Search for the cell housing the specified text and yield its (X, Y) center coordinate. 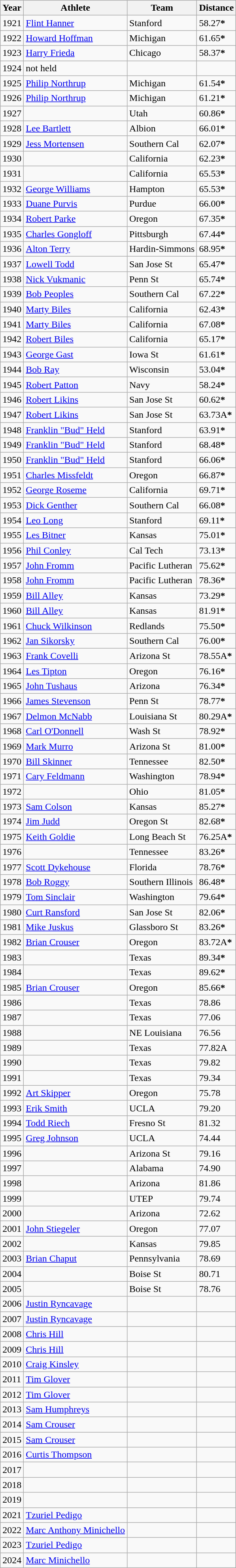
2013 (12, 1410)
Glassboro St (162, 927)
81.86 (217, 1184)
Marc Anthony Minichello (76, 1530)
1986 (12, 1003)
Redlands (162, 626)
Mike Juskus (76, 927)
Jan Sikorsky (76, 641)
1940 (12, 309)
James Stevenson (76, 701)
Frank Covelli (76, 656)
58.37* (217, 53)
79.85 (217, 1244)
Bill Skinner (76, 761)
Phil Conley (76, 550)
Florida (162, 867)
61.54* (217, 83)
66.01* (217, 128)
Brian Chaput (76, 1259)
1963 (12, 656)
1970 (12, 761)
1980 (12, 912)
Jess Mortensen (76, 143)
Keith Goldie (76, 837)
Utah (162, 113)
John Tushaus (76, 686)
Bob Peoples (76, 294)
Year (12, 8)
1968 (12, 731)
80.71 (217, 1274)
Chuck Wilkinson (76, 626)
1959 (12, 596)
76.00* (217, 641)
1991 (12, 1078)
2012 (12, 1394)
1948 (12, 430)
2008 (12, 1334)
63.91* (217, 430)
Louisiana St (162, 716)
63.73A* (217, 415)
1926 (12, 98)
2006 (12, 1304)
Curt Ransford (76, 912)
2004 (12, 1274)
Lee Bartlett (76, 128)
Wash St (162, 731)
not held (76, 68)
75.78 (217, 1093)
Alabama (162, 1168)
1988 (12, 1033)
69.71* (217, 490)
Cary Feldmann (76, 776)
81.32 (217, 1123)
2019 (12, 1500)
Lowell Todd (76, 264)
2009 (12, 1349)
60.62* (217, 400)
1929 (12, 143)
66.06* (217, 460)
78.76* (217, 867)
Curtis Thompson (76, 1455)
Hampton (162, 189)
2016 (12, 1455)
1964 (12, 671)
79.34 (217, 1078)
1999 (12, 1199)
75.50* (217, 626)
1985 (12, 988)
65.47* (217, 264)
Tom Sinclair (76, 897)
82.06* (217, 912)
Chicago (162, 53)
1996 (12, 1153)
75.62* (217, 565)
George Gast (76, 354)
83.72A* (217, 942)
Hardin-Simmons (162, 249)
Southern Illinois (162, 882)
1951 (12, 475)
Marc Minichello (76, 1560)
1957 (12, 565)
2000 (12, 1214)
53.04* (217, 369)
Pittsburgh (162, 234)
65.74* (217, 279)
82.68* (217, 822)
1976 (12, 852)
77.07 (217, 1229)
66.00* (217, 204)
89.62* (217, 972)
74.90 (217, 1168)
1997 (12, 1168)
1965 (12, 686)
Les Tipton (76, 671)
1998 (12, 1184)
75.01* (217, 535)
79.82 (217, 1063)
1973 (12, 807)
1952 (12, 490)
73.29* (217, 596)
1975 (12, 837)
1924 (12, 68)
Robert Parke (76, 219)
69.11* (217, 520)
65.17* (217, 339)
1953 (12, 505)
78.76 (217, 1289)
Oregon St (162, 822)
2001 (12, 1229)
Athlete (76, 8)
Les Bitner (76, 535)
79.74 (217, 1199)
1987 (12, 1018)
67.08* (217, 324)
89.34* (217, 957)
1961 (12, 626)
78.55A* (217, 656)
1938 (12, 279)
78.94* (217, 776)
1934 (12, 219)
2018 (12, 1485)
79.16 (217, 1153)
77.82A (217, 1048)
Scott Dykehouse (76, 867)
62.43* (217, 309)
78.86 (217, 1003)
Howard Hoffman (76, 38)
Todd Riech (76, 1123)
Jim Judd (76, 822)
67.44* (217, 234)
Erik Smith (76, 1108)
Robert Biles (76, 339)
Pennsylvania (162, 1259)
58.24* (217, 384)
Flint Hanner (76, 23)
1978 (12, 882)
1949 (12, 445)
2011 (12, 1379)
1984 (12, 972)
1995 (12, 1138)
1935 (12, 234)
Bob Ray (76, 369)
1977 (12, 867)
81.00* (217, 746)
81.91* (217, 611)
2022 (12, 1530)
1932 (12, 189)
85.66* (217, 988)
80.29A* (217, 716)
Nick Vukmanic (76, 279)
George Roseme (76, 490)
68.48* (217, 445)
Dick Genther (76, 505)
78.77* (217, 701)
Long Beach St (162, 837)
Fresno St (162, 1123)
1992 (12, 1093)
62.23* (217, 158)
Team (162, 8)
George Williams (76, 189)
1945 (12, 384)
Greg Johnson (76, 1138)
John Stiegeler (76, 1229)
Sam Humphreys (76, 1410)
1931 (12, 173)
1993 (12, 1108)
1950 (12, 460)
Iowa St (162, 354)
2017 (12, 1470)
1937 (12, 264)
Art Skipper (76, 1093)
2021 (12, 1515)
78.92* (217, 731)
79.64* (217, 897)
2010 (12, 1364)
60.86* (217, 113)
1946 (12, 400)
Albion (162, 128)
1925 (12, 83)
Charles Gongloff (76, 234)
1923 (12, 53)
74.44 (217, 1138)
76.56 (217, 1033)
1947 (12, 415)
Mark Murro (76, 746)
Robert Patton (76, 384)
1954 (12, 520)
1941 (12, 324)
2007 (12, 1319)
Cal Tech (162, 550)
1974 (12, 822)
Delmon McNabb (76, 716)
81.05* (217, 792)
Duane Purvis (76, 204)
1955 (12, 535)
1928 (12, 128)
1921 (12, 23)
Charles Missfeldt (76, 475)
Carl O'Donnell (76, 731)
Distance (217, 8)
85.27* (217, 807)
68.95* (217, 249)
2024 (12, 1560)
77.06 (217, 1018)
58.27* (217, 23)
1979 (12, 897)
67.35* (217, 219)
Craig Kinsley (76, 1364)
UTEP (162, 1199)
2023 (12, 1545)
67.22* (217, 294)
72.62 (217, 1214)
Leo Long (76, 520)
61.21* (217, 98)
79.20 (217, 1108)
1958 (12, 580)
1971 (12, 776)
1989 (12, 1048)
76.34* (217, 686)
Harry Frieda (76, 53)
Purdue (162, 204)
Alton Terry (76, 249)
Ohio (162, 792)
1967 (12, 716)
66.08* (217, 505)
78.36* (217, 580)
1939 (12, 294)
78.69 (217, 1259)
1956 (12, 550)
1962 (12, 641)
1942 (12, 339)
2002 (12, 1244)
1960 (12, 611)
1982 (12, 942)
76.16* (217, 671)
61.65* (217, 38)
86.48* (217, 882)
1983 (12, 957)
1990 (12, 1063)
Bob Roggy (76, 882)
Wisconsin (162, 369)
1927 (12, 113)
62.07* (217, 143)
66.87* (217, 475)
1936 (12, 249)
NE Louisiana (162, 1033)
1972 (12, 792)
2014 (12, 1425)
1994 (12, 1123)
61.61* (217, 354)
76.25A* (217, 837)
1930 (12, 158)
Navy (162, 384)
2003 (12, 1259)
2005 (12, 1289)
Sam Colson (76, 807)
1922 (12, 38)
1933 (12, 204)
82.50* (217, 761)
1969 (12, 746)
1943 (12, 354)
73.13* (217, 550)
1981 (12, 927)
2015 (12, 1440)
1944 (12, 369)
1966 (12, 701)
